Identify which cell holds the provided text, then report its [X, Y] central coordinate. 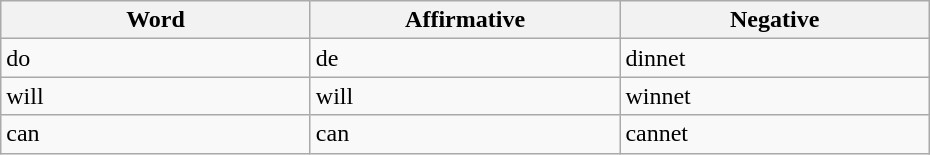
dinnet [775, 58]
de [465, 58]
winnet [775, 96]
Negative [775, 20]
do [156, 58]
cannet [775, 134]
Word [156, 20]
Affirmative [465, 20]
